For the text-containing cell, return its midpoint in [X, Y] coordinate format. 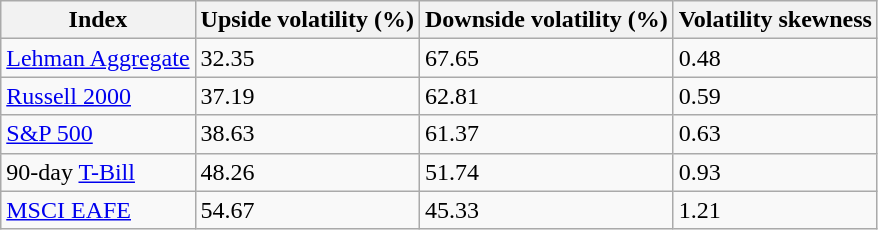
62.81 [546, 96]
Downside volatility (%) [546, 20]
Lehman Aggregate [98, 58]
61.37 [546, 134]
37.19 [307, 96]
Russell 2000 [98, 96]
Index [98, 20]
32.35 [307, 58]
0.93 [775, 172]
38.63 [307, 134]
0.59 [775, 96]
48.26 [307, 172]
S&P 500 [98, 134]
45.33 [546, 210]
Upside volatility (%) [307, 20]
54.67 [307, 210]
MSCI EAFE [98, 210]
67.65 [546, 58]
1.21 [775, 210]
Volatility skewness [775, 20]
90-day T-Bill [98, 172]
51.74 [546, 172]
0.63 [775, 134]
0.48 [775, 58]
